For the text-containing cell, return its midpoint in [x, y] coordinate format. 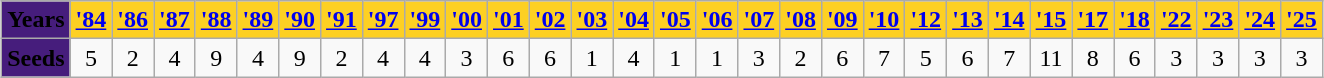
Seeds [36, 58]
'22 [1176, 20]
'24 [1260, 20]
'05 [675, 20]
'04 [634, 20]
'18 [1135, 20]
'06 [717, 20]
'87 [175, 20]
'25 [1302, 20]
8 [1093, 58]
'15 [1051, 20]
'10 [884, 20]
'17 [1093, 20]
'99 [425, 20]
Years [36, 20]
'09 [842, 20]
'90 [300, 20]
'00 [467, 20]
'23 [1218, 20]
'13 [968, 20]
'91 [342, 20]
'14 [1009, 20]
'88 [216, 20]
'86 [133, 20]
11 [1051, 58]
'03 [592, 20]
'08 [801, 20]
'07 [759, 20]
'97 [383, 20]
'01 [508, 20]
'12 [926, 20]
'89 [258, 20]
'84 [91, 20]
'02 [550, 20]
